Pinpoint the cell where the given text exists, returning its [X, Y] midpoint coordinate. 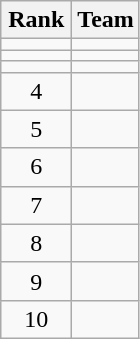
8 [36, 243]
6 [36, 167]
9 [36, 281]
5 [36, 129]
Rank [36, 20]
10 [36, 319]
7 [36, 205]
Team [106, 20]
4 [36, 91]
